Detect which cell encompasses the target text, then output its [x, y] center coordinate. 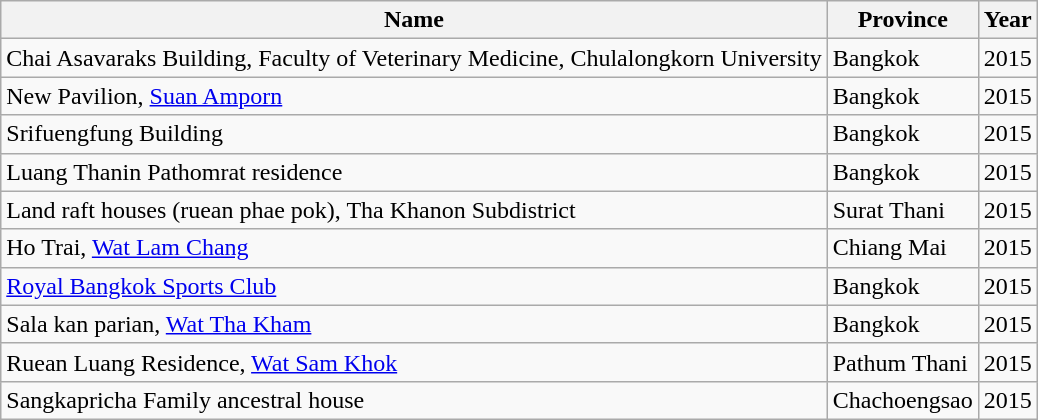
Ruean Luang Residence, Wat Sam Khok [414, 362]
Name [414, 20]
Luang Thanin Pathomrat residence [414, 172]
Sangkapricha Family ancestral house [414, 400]
Srifuengfung Building [414, 134]
Chiang Mai [902, 248]
Year [1008, 20]
Royal Bangkok Sports Club [414, 286]
Chai Asavaraks Building, Faculty of Veterinary Medicine, Chulalongkorn University [414, 58]
Surat Thani [902, 210]
Ho Trai, Wat Lam Chang [414, 248]
Province [902, 20]
Sala kan parian, Wat Tha Kham [414, 324]
Pathum Thani [902, 362]
New Pavilion, Suan Amporn [414, 96]
Chachoengsao [902, 400]
Land raft houses (ruean phae pok), Tha Khanon Subdistrict [414, 210]
